Find where the given text appears and provide that cell's center as (x, y) coordinate. 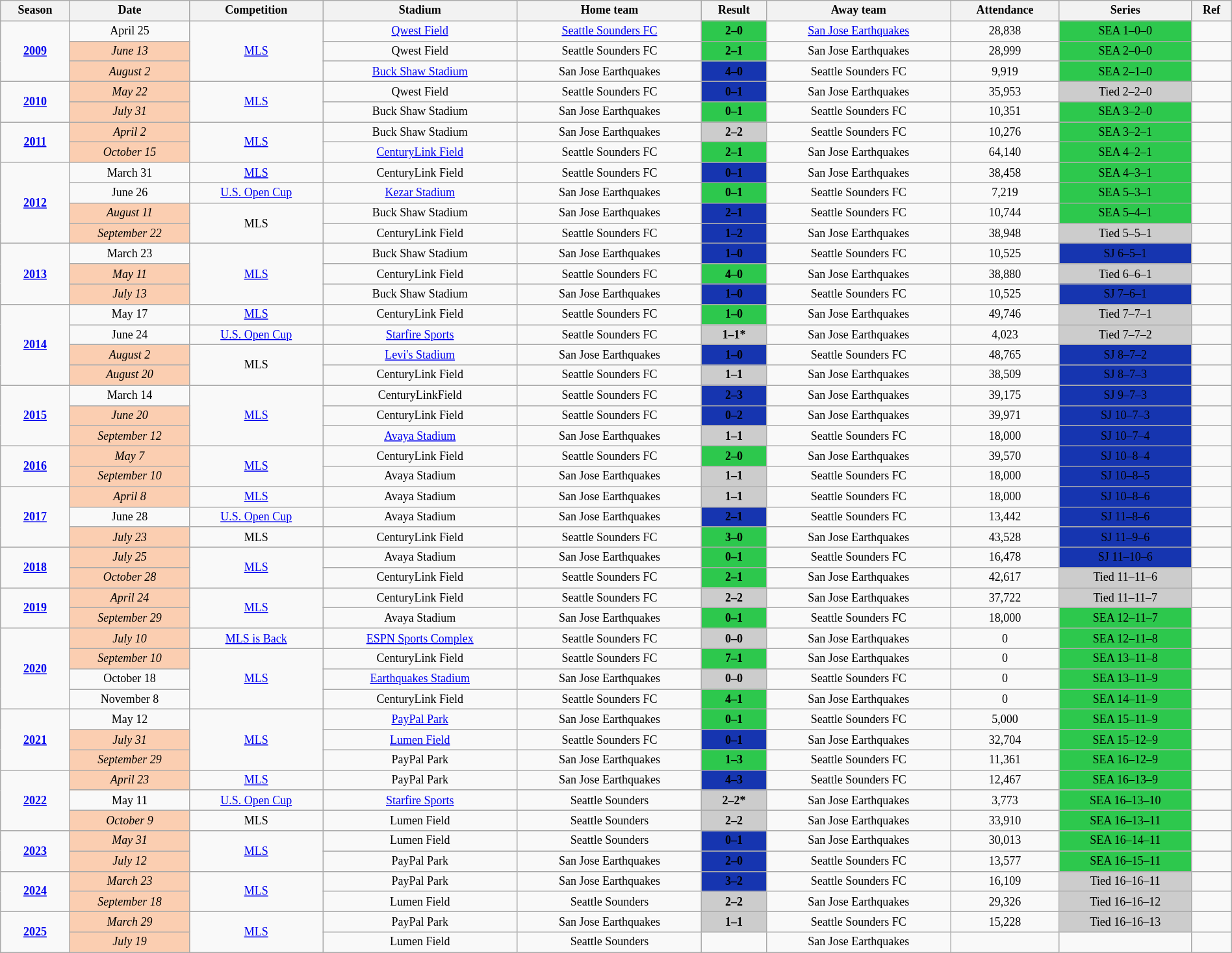
Earthquakes Stadium (420, 678)
38,948 (1005, 234)
3,773 (1005, 800)
11,361 (1005, 760)
June 13 (130, 51)
2010 (35, 101)
June 26 (130, 192)
2018 (35, 567)
38,458 (1005, 173)
SJ 8–7–3 (1125, 375)
2019 (35, 608)
3–0 (734, 537)
SEA 15–12–9 (1125, 739)
Series (1125, 10)
March 31 (130, 173)
SEA 5–4–1 (1125, 213)
64,140 (1005, 152)
Result (734, 10)
SJ 11–8–6 (1125, 517)
28,999 (1005, 51)
SJ 10–7–3 (1125, 416)
July 25 (130, 557)
37,722 (1005, 598)
4–3 (734, 780)
Tied 11–11–7 (1125, 598)
SEA 3–2–0 (1125, 112)
Tied 16–16–13 (1125, 921)
10,351 (1005, 112)
2021 (35, 740)
2–3 (734, 395)
May 22 (130, 91)
39,971 (1005, 416)
Tied 6–6–1 (1125, 274)
SJ 7–6–1 (1125, 294)
7–1 (734, 659)
March 14 (130, 395)
2015 (35, 416)
49,746 (1005, 314)
May 17 (130, 314)
April 25 (130, 31)
2014 (35, 344)
Levi's Stadium (420, 355)
0–2 (734, 416)
SEA 13–11–9 (1125, 678)
July 12 (130, 861)
Tied 5–5–1 (1125, 234)
13,577 (1005, 861)
4–1 (734, 699)
2020 (35, 669)
MLS is Back (256, 638)
39,570 (1005, 456)
SEA 13–11–8 (1125, 659)
Date (130, 10)
July 19 (130, 942)
1–3 (734, 760)
Stadium (420, 10)
Tied 16–16–12 (1125, 902)
April 24 (130, 598)
28,838 (1005, 31)
2013 (35, 274)
September 18 (130, 902)
Tied 11–11–6 (1125, 578)
2012 (35, 203)
Season (35, 10)
SJ 10–8–4 (1125, 456)
Tied 7–7–2 (1125, 335)
SEA 16–12–9 (1125, 760)
July 10 (130, 638)
SEA 1–0–0 (1125, 31)
SEA 15–11–9 (1125, 720)
September 22 (130, 234)
2009 (35, 51)
SEA 2–1–0 (1125, 71)
CenturyLinkField (420, 395)
SEA 16–13–9 (1125, 780)
16,478 (1005, 557)
1–2 (734, 234)
10,744 (1005, 213)
May 12 (130, 720)
October 28 (130, 578)
Tied 16–16–11 (1125, 881)
SEA 16–13–10 (1125, 800)
Ref (1212, 10)
2017 (35, 517)
39,175 (1005, 395)
June 20 (130, 416)
2–2* (734, 800)
38,509 (1005, 375)
16,109 (1005, 881)
2022 (35, 800)
November 8 (130, 699)
SEA 4–3–1 (1125, 173)
43,528 (1005, 537)
SEA 3–2–1 (1125, 133)
May 7 (130, 456)
SEA 14–11–9 (1125, 699)
September 12 (130, 435)
42,617 (1005, 578)
9,919 (1005, 71)
7,219 (1005, 192)
10,276 (1005, 133)
2023 (35, 851)
12,467 (1005, 780)
June 28 (130, 517)
SJ 11–9–6 (1125, 537)
SEA 2–0–0 (1125, 51)
5,000 (1005, 720)
Competition (256, 10)
Home team (610, 10)
May 31 (130, 841)
April 23 (130, 780)
SEA 4–2–1 (1125, 152)
SEA 16–14–11 (1125, 841)
13,442 (1005, 517)
2016 (35, 466)
August 11 (130, 213)
15,228 (1005, 921)
SEA 16–13–11 (1125, 821)
July 13 (130, 294)
SJ 6–5–1 (1125, 253)
SJ 9–7–3 (1125, 395)
30,013 (1005, 841)
Tied 7–7–1 (1125, 314)
SEA 16–15–11 (1125, 861)
48,765 (1005, 355)
3–2 (734, 881)
Attendance (1005, 10)
March 29 (130, 921)
SJ 10–8–6 (1125, 496)
33,910 (1005, 821)
SEA 12–11–8 (1125, 638)
29,326 (1005, 902)
June 24 (130, 335)
October 18 (130, 678)
April 2 (130, 133)
October 9 (130, 821)
2025 (35, 932)
SJ 11–10–6 (1125, 557)
Kezar Stadium (420, 192)
April 8 (130, 496)
August 20 (130, 375)
SEA 5–3–1 (1125, 192)
SEA 12–11–7 (1125, 618)
4,023 (1005, 335)
Away team (858, 10)
SJ 10–8–5 (1125, 477)
Tied 2–2–0 (1125, 91)
35,953 (1005, 91)
38,880 (1005, 274)
July 23 (130, 537)
2011 (35, 142)
SJ 8–7–2 (1125, 355)
SJ 10–7–4 (1125, 435)
ESPN Sports Complex (420, 638)
2024 (35, 891)
32,704 (1005, 739)
1–1* (734, 335)
October 15 (130, 152)
